Pinpoint the cell where the given text exists, returning its (x, y) midpoint coordinate. 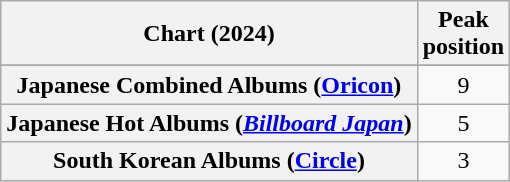
Japanese Combined Albums (Oricon) (209, 85)
9 (463, 85)
5 (463, 123)
South Korean Albums (Circle) (209, 161)
Chart (2024) (209, 34)
Peakposition (463, 34)
Japanese Hot Albums (Billboard Japan) (209, 123)
3 (463, 161)
